Capture the cell that displays the provided text and extract its (x, y) central coordinate. 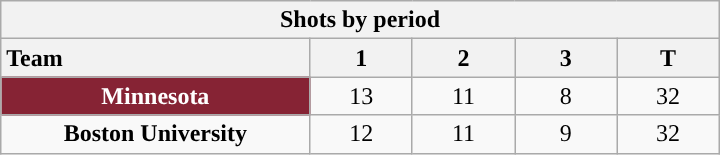
Minnesota (156, 96)
12 (361, 134)
3 (566, 58)
9 (566, 134)
1 (361, 58)
Shots by period (360, 20)
8 (566, 96)
Boston University (156, 134)
2 (463, 58)
13 (361, 96)
Team (156, 58)
T (668, 58)
